Pinpoint the cell where the given text exists, returning its [X, Y] midpoint coordinate. 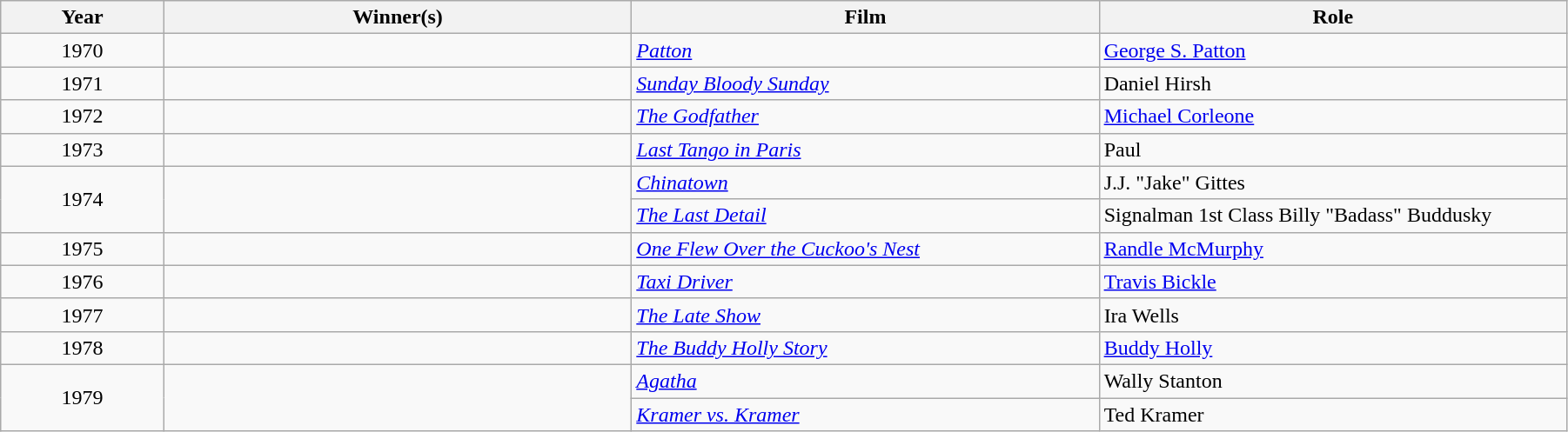
Winner(s) [397, 17]
1976 [83, 282]
The Buddy Holly Story [865, 348]
Ira Wells [1333, 315]
One Flew Over the Cuckoo's Nest [865, 249]
Last Tango in Paris [865, 150]
1972 [83, 116]
1977 [83, 315]
Wally Stanton [1333, 381]
Taxi Driver [865, 282]
Buddy Holly [1333, 348]
Patton [865, 50]
Daniel Hirsh [1333, 83]
George S. Patton [1333, 50]
Signalman 1st Class Billy "Badass" Buddusky [1333, 216]
Film [865, 17]
Year [83, 17]
1970 [83, 50]
Travis Bickle [1333, 282]
Randle McMurphy [1333, 249]
1979 [83, 397]
Role [1333, 17]
J.J. "Jake" Gittes [1333, 183]
Agatha [865, 381]
Chinatown [865, 183]
1975 [83, 249]
Sunday Bloody Sunday [865, 83]
1971 [83, 83]
The Godfather [865, 116]
Michael Corleone [1333, 116]
The Last Detail [865, 216]
Ted Kramer [1333, 415]
1974 [83, 199]
1978 [83, 348]
Paul [1333, 150]
Kramer vs. Kramer [865, 415]
The Late Show [865, 315]
1973 [83, 150]
